Locate the cell with the specified text and output its [X, Y] center coordinate. 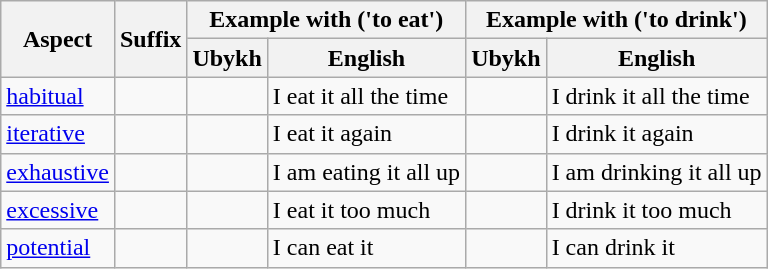
I drink it again [656, 134]
I am eating it all up [366, 172]
I am drinking it all up [656, 172]
potential [58, 248]
I can drink it [656, 248]
I drink it too much [656, 210]
Example with ('to eat') [326, 20]
Suffix [150, 39]
I drink it all the time [656, 96]
I can eat it [366, 248]
exhaustive [58, 172]
Aspect [58, 39]
I eat it again [366, 134]
Example with ('to drink') [616, 20]
I eat it too much [366, 210]
I eat it all the time [366, 96]
excessive [58, 210]
iterative [58, 134]
habitual [58, 96]
